From the cell containing the given text, extract its center point as (X, Y) coordinate. 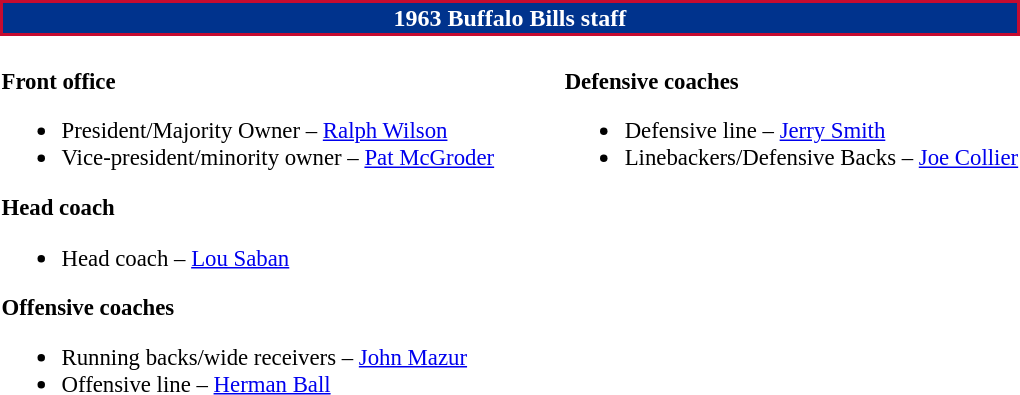
1963 Buffalo Bills staff (510, 18)
